Locate the cell with the specified text and output its (X, Y) center coordinate. 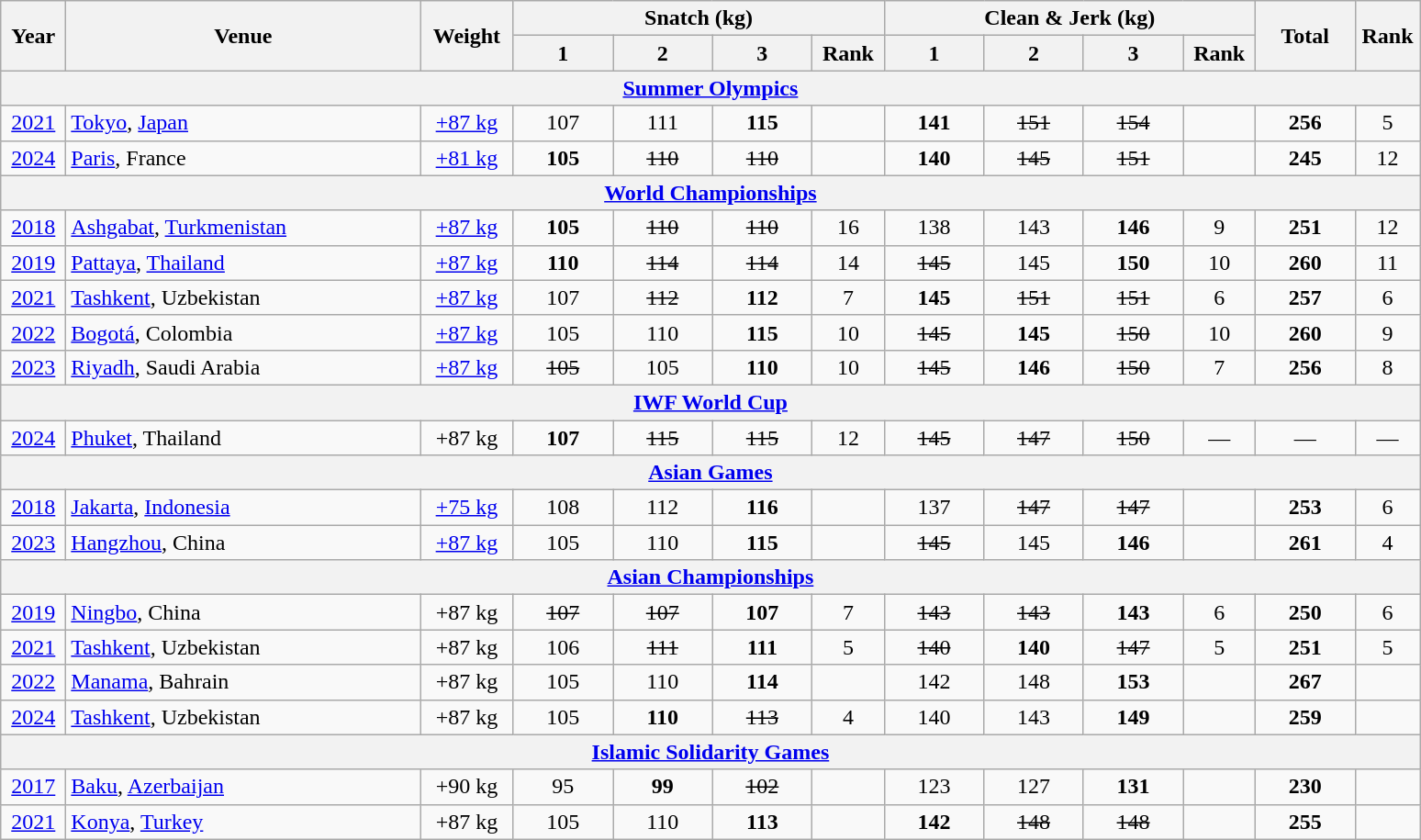
Phuket, Thailand (243, 438)
+75 kg (466, 508)
Snatch (kg) (699, 18)
Total (1305, 36)
16 (848, 228)
Tokyo, Japan (243, 123)
Asian Championships (710, 577)
141 (934, 123)
123 (934, 787)
Weight (466, 36)
Islamic Solidarity Games (710, 752)
Summer Olympics (710, 88)
Pattaya, Thailand (243, 263)
250 (1305, 612)
255 (1305, 822)
Baku, Azerbaijan (243, 787)
+81 kg (466, 158)
230 (1305, 787)
8 (1388, 367)
99 (663, 787)
127 (1034, 787)
253 (1305, 508)
11 (1388, 263)
131 (1133, 787)
Clean & Jerk (kg) (1069, 18)
2017 (33, 787)
Bogotá, Colombia (243, 332)
Jakarta, Indonesia (243, 508)
116 (762, 508)
Venue (243, 36)
Hangzhou, China (243, 543)
138 (934, 228)
102 (762, 787)
IWF World Cup (710, 402)
Year (33, 36)
267 (1305, 682)
106 (564, 647)
261 (1305, 543)
Asian Games (710, 473)
Ningbo, China (243, 612)
108 (564, 508)
259 (1305, 717)
153 (1133, 682)
+90 kg (466, 787)
95 (564, 787)
257 (1305, 297)
149 (1133, 717)
245 (1305, 158)
154 (1133, 123)
137 (934, 508)
World Championships (710, 193)
Konya, Turkey (243, 822)
Paris, France (243, 158)
Ashgabat, Turkmenistan (243, 228)
14 (848, 263)
Riyadh, Saudi Arabia (243, 367)
Manama, Bahrain (243, 682)
